Scan for the cell matching the given text and deliver its (X, Y) coordinate at center. 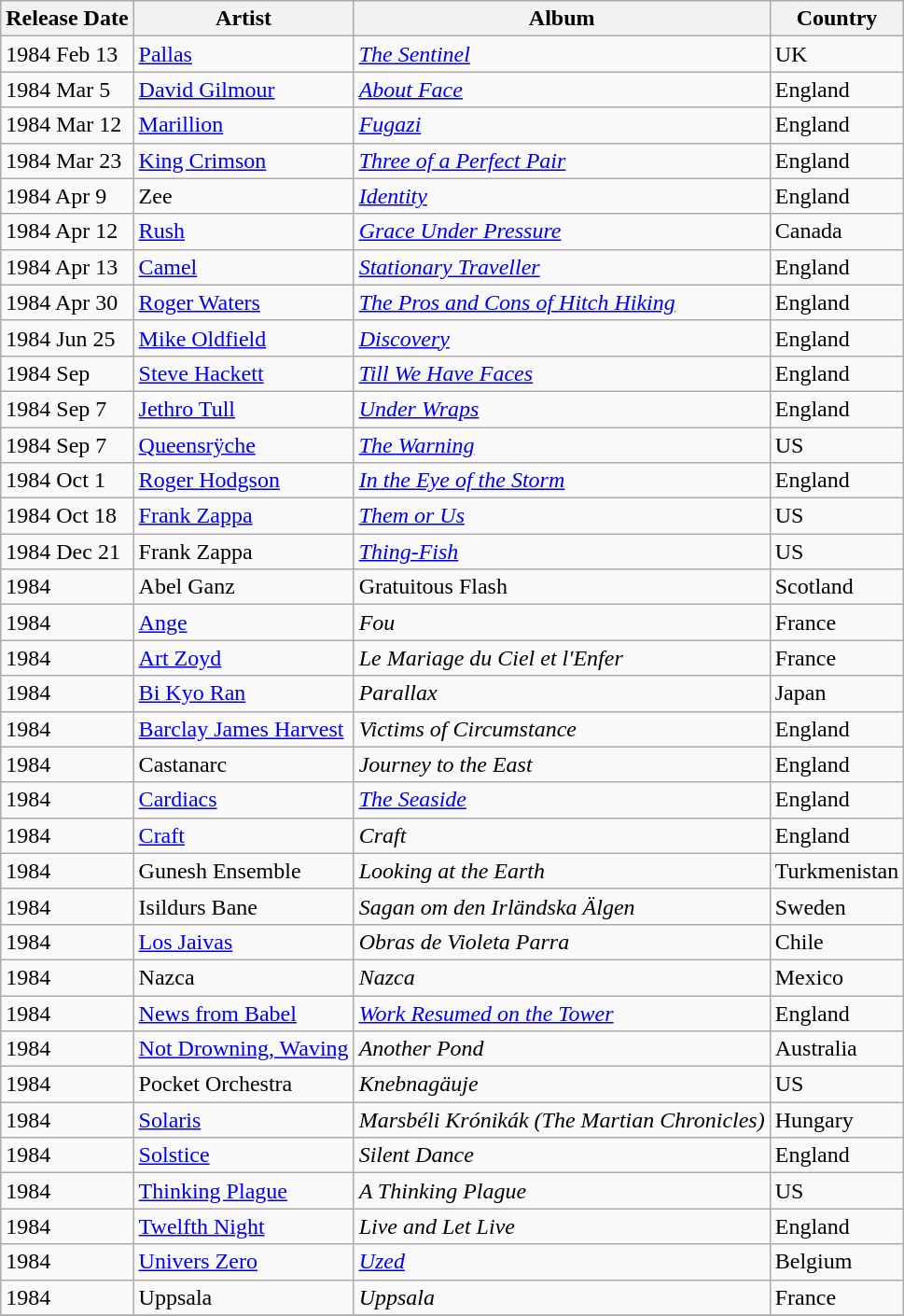
Solstice (243, 1155)
Jethro Tull (243, 409)
Univers Zero (243, 1262)
1984 Mar 5 (67, 90)
Three of a Perfect Pair (562, 161)
The Seaside (562, 800)
Queensrÿche (243, 445)
Zee (243, 196)
Thinking Plague (243, 1191)
Pocket Orchestra (243, 1085)
Steve Hackett (243, 373)
Bi Kyo Ran (243, 693)
Scotland (837, 587)
Marsbéli Krónikák (The Martian Chronicles) (562, 1120)
Hungary (837, 1120)
Pallas (243, 54)
Silent Dance (562, 1155)
Gunesh Ensemble (243, 871)
Artist (243, 19)
1984 Mar 23 (67, 161)
Belgium (837, 1262)
Fugazi (562, 125)
Le Mariage du Ciel et l'Enfer (562, 658)
Ange (243, 623)
Castanarc (243, 764)
Grace Under Pressure (562, 231)
Abel Ganz (243, 587)
1984 Dec 21 (67, 552)
Roger Hodgson (243, 481)
Release Date (67, 19)
Turkmenistan (837, 871)
Uzed (562, 1262)
Australia (837, 1049)
Not Drowning, Waving (243, 1049)
Barclay James Harvest (243, 729)
The Warning (562, 445)
1984 Jun 25 (67, 338)
Work Resumed on the Tower (562, 1013)
Sweden (837, 906)
Album (562, 19)
Camel (243, 267)
Country (837, 19)
Art Zoyd (243, 658)
Parallax (562, 693)
Another Pond (562, 1049)
Looking at the Earth (562, 871)
1984 Apr 30 (67, 302)
News from Babel (243, 1013)
Cardiacs (243, 800)
Till We Have Faces (562, 373)
Live and Let Live (562, 1226)
1984 Feb 13 (67, 54)
Chile (837, 942)
Gratuitous Flash (562, 587)
Them or Us (562, 516)
Solaris (243, 1120)
1984 Apr 13 (67, 267)
Los Jaivas (243, 942)
A Thinking Plague (562, 1191)
The Pros and Cons of Hitch Hiking (562, 302)
Mexico (837, 977)
Obras de Violeta Parra (562, 942)
1984 Apr 9 (67, 196)
UK (837, 54)
Canada (837, 231)
The Sentinel (562, 54)
Marillion (243, 125)
David Gilmour (243, 90)
Discovery (562, 338)
Japan (837, 693)
King Crimson (243, 161)
Fou (562, 623)
Journey to the East (562, 764)
Sagan om den Irländska Älgen (562, 906)
Roger Waters (243, 302)
1984 Mar 12 (67, 125)
Twelfth Night (243, 1226)
Rush (243, 231)
1984 Oct 18 (67, 516)
Thing-Fish (562, 552)
1984 Sep (67, 373)
About Face (562, 90)
Identity (562, 196)
In the Eye of the Storm (562, 481)
Victims of Circumstance (562, 729)
Stationary Traveller (562, 267)
Mike Oldfield (243, 338)
Under Wraps (562, 409)
Isildurs Bane (243, 906)
1984 Oct 1 (67, 481)
Knebnagäuje (562, 1085)
1984 Apr 12 (67, 231)
